Determine the [X, Y] coordinate at the center of the cell enclosing the given text.  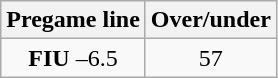
57 [210, 58]
Over/under [210, 20]
Pregame line [74, 20]
FIU –6.5 [74, 58]
